Return the [X, Y] coordinate for the center point of the cell that contains the specified text.  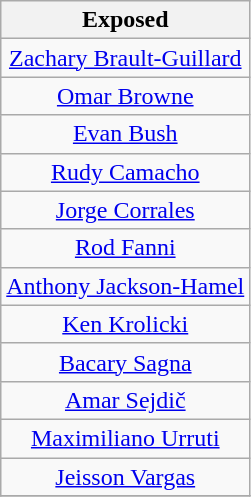
Jeisson Vargas [126, 477]
Exposed [126, 20]
Rudy Camacho [126, 172]
Rod Fanni [126, 248]
Jorge Corrales [126, 210]
Anthony Jackson-Hamel [126, 286]
Bacary Sagna [126, 362]
Amar Sejdič [126, 400]
Zachary Brault-Guillard [126, 58]
Evan Bush [126, 134]
Ken Krolicki [126, 324]
Omar Browne [126, 96]
Maximiliano Urruti [126, 438]
